Determine the [X, Y] coordinate at the center of the cell enclosing the given text.  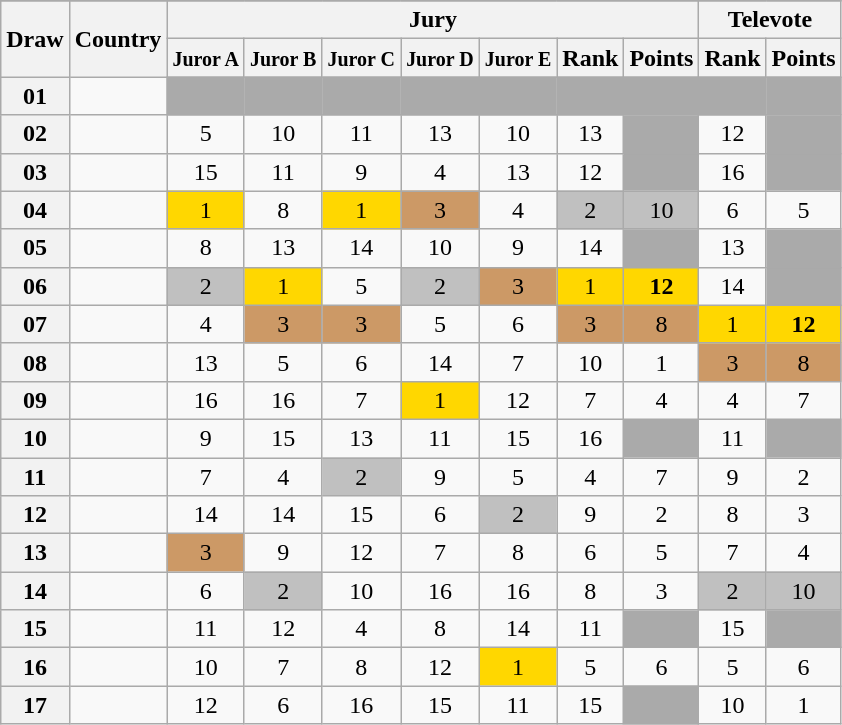
Juror B [283, 58]
01 [35, 96]
07 [35, 324]
09 [35, 400]
Juror D [440, 58]
Country [118, 39]
Televote [770, 20]
08 [35, 362]
Juror A [206, 58]
Juror C [362, 58]
Juror E [518, 58]
06 [35, 286]
17 [35, 705]
Jury [433, 20]
02 [35, 134]
04 [35, 210]
05 [35, 248]
Draw [35, 39]
03 [35, 172]
